Extract the [x, y] coordinate from the center of the cell holding the provided text.  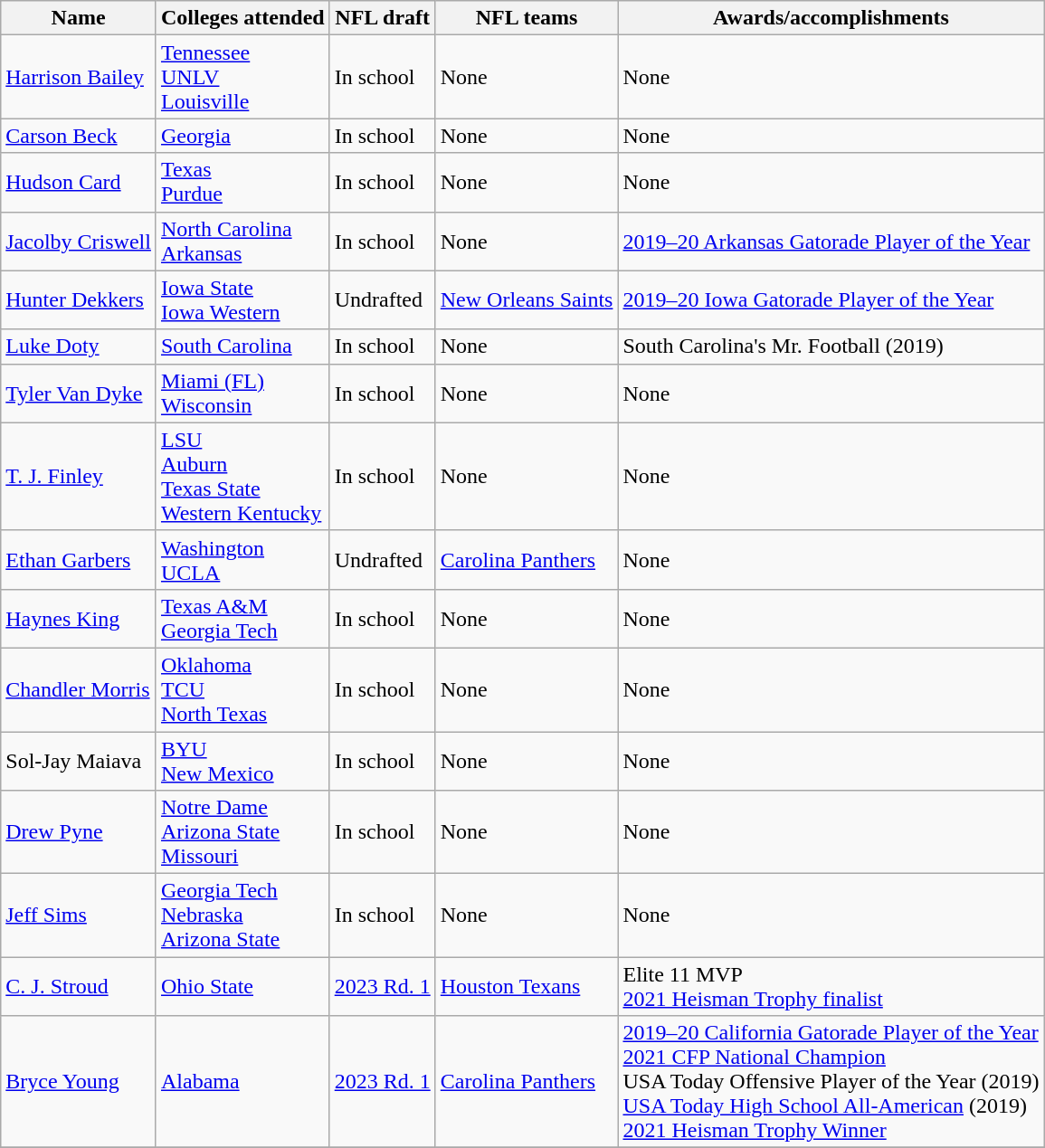
NFL teams [527, 18]
Name [79, 18]
Georgia [242, 136]
TexasPurdue [242, 183]
Notre DameArizona StateMissouri [242, 832]
New Orleans Saints [527, 300]
Chandler Morris [79, 689]
2019–20 Iowa Gatorade Player of the Year [831, 300]
Iowa StateIowa Western [242, 300]
Luke Doty [79, 346]
BYUNew Mexico [242, 760]
Colleges attended [242, 18]
WashingtonUCLA [242, 559]
Bryce Young [79, 1082]
South Carolina [242, 346]
LSUAuburnTexas StateWestern Kentucky [242, 476]
Elite 11 MVP2021 Heisman Trophy finalist [831, 986]
OklahomaTCUNorth Texas [242, 689]
Drew Pyne [79, 832]
Miami (FL)Wisconsin [242, 393]
Sol-Jay Maiava [79, 760]
NFL draft [382, 18]
Hudson Card [79, 183]
Harrison Bailey [79, 77]
Georgia TechNebraskaArizona State [242, 916]
Houston Texans [527, 986]
Jeff Sims [79, 916]
Texas A&MGeorgia Tech [242, 619]
Tyler Van Dyke [79, 393]
T. J. Finley [79, 476]
2019–20 Arkansas Gatorade Player of the Year [831, 241]
Awards/accomplishments [831, 18]
C. J. Stroud [79, 986]
Hunter Dekkers [79, 300]
TennesseeUNLVLouisville [242, 77]
Carson Beck [79, 136]
South Carolina's Mr. Football (2019) [831, 346]
Alabama [242, 1082]
North CarolinaArkansas [242, 241]
Jacolby Criswell [79, 241]
Haynes King [79, 619]
Ethan Garbers [79, 559]
Ohio State [242, 986]
